Identify which cell holds the provided text, then report its [X, Y] central coordinate. 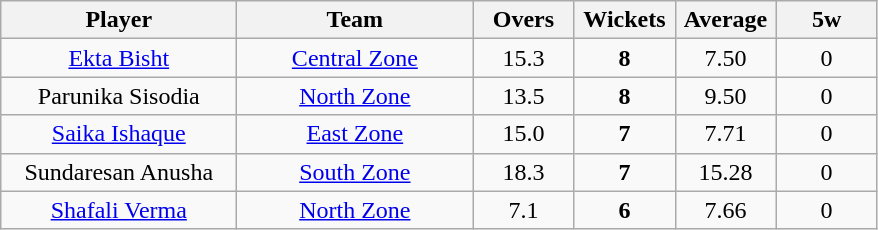
Central Zone [355, 58]
18.3 [524, 172]
South Zone [355, 172]
Sundaresan Anusha [119, 172]
Shafali Verma [119, 210]
9.50 [726, 96]
Team [355, 20]
13.5 [524, 96]
Player [119, 20]
7.50 [726, 58]
Average [726, 20]
15.3 [524, 58]
7.1 [524, 210]
Saika Ishaque [119, 134]
15.28 [726, 172]
Ekta Bisht [119, 58]
7.66 [726, 210]
Parunika Sisodia [119, 96]
Wickets [624, 20]
5w [826, 20]
7.71 [726, 134]
15.0 [524, 134]
Overs [524, 20]
6 [624, 210]
East Zone [355, 134]
